Capture the cell that displays the provided text and extract its (X, Y) central coordinate. 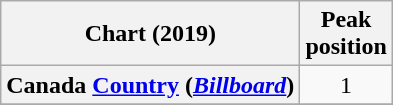
1 (346, 85)
Canada Country (Billboard) (150, 85)
Chart (2019) (150, 34)
Peak position (346, 34)
